Extract the (X, Y) coordinate from the center of the cell holding the provided text.  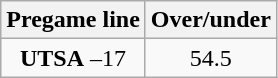
Over/under (210, 20)
UTSA –17 (74, 58)
Pregame line (74, 20)
54.5 (210, 58)
